Provide the [x, y] coordinate of the cell's center where the given text is located.  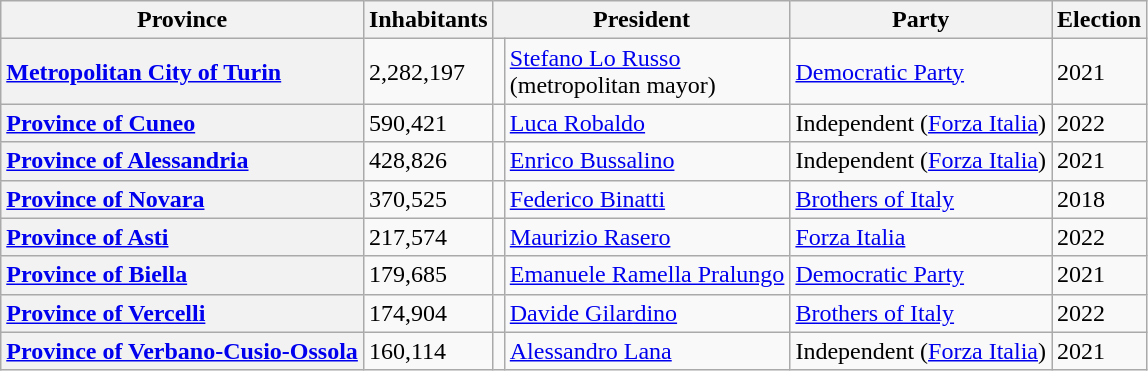
President [642, 20]
Enrico Bussalino [647, 161]
Party [921, 20]
Alessandro Lana [647, 351]
Emanuele Ramella Pralungo [647, 275]
Province of Novara [182, 199]
174,904 [428, 313]
Province [182, 20]
Luca Robaldo [647, 123]
Province of Cuneo [182, 123]
Stefano Lo Russo(metropolitan mayor) [647, 72]
160,114 [428, 351]
Inhabitants [428, 20]
Federico Binatti [647, 199]
Province of Asti [182, 237]
Province of Biella [182, 275]
2018 [1100, 199]
590,421 [428, 123]
179,685 [428, 275]
Province of Vercelli [182, 313]
Province of Alessandria [182, 161]
Forza Italia [921, 237]
217,574 [428, 237]
2,282,197 [428, 72]
370,525 [428, 199]
Election [1100, 20]
428,826 [428, 161]
Province of Verbano-Cusio-Ossola [182, 351]
Metropolitan City of Turin [182, 72]
Maurizio Rasero [647, 237]
Davide Gilardino [647, 313]
